Return (X, Y) of the center of cell containing provided text 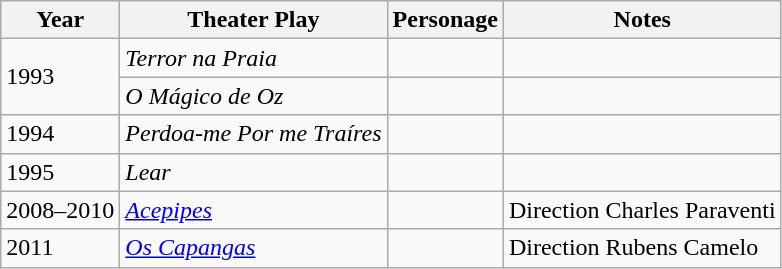
O Mágico de Oz (254, 96)
Direction Charles Paraventi (642, 210)
2011 (60, 248)
Year (60, 20)
Personage (445, 20)
Terror na Praia (254, 58)
Theater Play (254, 20)
Acepipes (254, 210)
Lear (254, 172)
Os Capangas (254, 248)
1993 (60, 77)
2008–2010 (60, 210)
1994 (60, 134)
Notes (642, 20)
1995 (60, 172)
Direction Rubens Camelo (642, 248)
Perdoa-me Por me Traíres (254, 134)
